Detect which cell encompasses the target text, then output its [x, y] center coordinate. 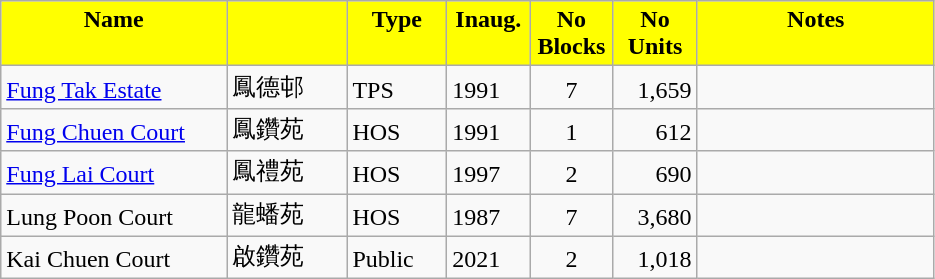
Notes [816, 34]
No Blocks [572, 34]
啟鑽苑 [287, 258]
Name [114, 34]
Kai Chuen Court [114, 258]
Lung Poon Court [114, 216]
Inaug. [488, 34]
1987 [488, 216]
612 [655, 130]
鳳禮苑 [287, 172]
2021 [488, 258]
Public [397, 258]
鳳德邨 [287, 88]
1,018 [655, 258]
No Units [655, 34]
690 [655, 172]
1 [572, 130]
3,680 [655, 216]
Fung Chuen Court [114, 130]
Fung Tak Estate [114, 88]
龍蟠苑 [287, 216]
TPS [397, 88]
1,659 [655, 88]
Type [397, 34]
1997 [488, 172]
Fung Lai Court [114, 172]
鳳鑽苑 [287, 130]
